Scan for the cell matching the given text and deliver its [x, y] coordinate at center. 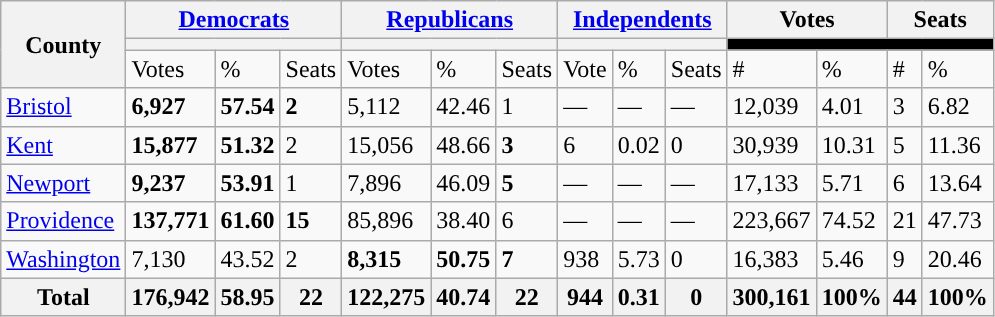
Total [64, 297]
20.46 [958, 259]
48.66 [464, 145]
6.82 [958, 107]
57.54 [248, 107]
0.31 [638, 297]
Democrats [234, 20]
30,939 [772, 145]
50.75 [464, 259]
137,771 [170, 221]
0.02 [638, 145]
Washington [64, 259]
44 [904, 297]
42.46 [464, 107]
12,039 [772, 107]
85,896 [386, 221]
944 [586, 297]
Republicans [450, 20]
11.36 [958, 145]
5,112 [386, 107]
40.74 [464, 297]
10.31 [852, 145]
16,383 [772, 259]
38.40 [464, 221]
300,161 [772, 297]
Newport [64, 183]
5.73 [638, 259]
Kent [64, 145]
7 [527, 259]
74.52 [852, 221]
8,315 [386, 259]
Independents [642, 20]
43.52 [248, 259]
17,133 [772, 183]
County [64, 44]
5.46 [852, 259]
58.95 [248, 297]
53.91 [248, 183]
176,942 [170, 297]
46.09 [464, 183]
223,667 [772, 221]
15 [311, 221]
7,896 [386, 183]
6,927 [170, 107]
15,877 [170, 145]
Bristol [64, 107]
938 [586, 259]
7,130 [170, 259]
9 [904, 259]
21 [904, 221]
Providence [64, 221]
Vote [586, 69]
4.01 [852, 107]
47.73 [958, 221]
15,056 [386, 145]
5.71 [852, 183]
51.32 [248, 145]
9,237 [170, 183]
61.60 [248, 221]
122,275 [386, 297]
13.64 [958, 183]
